Scan for the cell matching the given text and deliver its (x, y) coordinate at center. 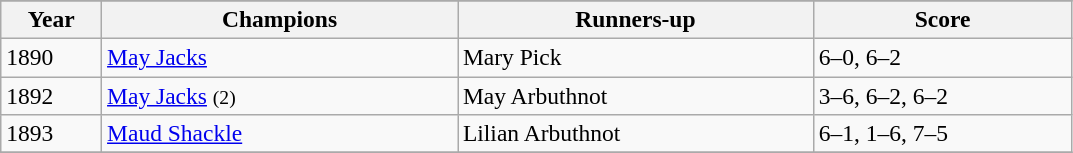
6–1, 1–6, 7–5 (942, 133)
3–6, 6–2, 6–2 (942, 95)
Maud Shackle (280, 133)
Runners-up (636, 19)
1890 (52, 57)
1893 (52, 133)
Mary Pick (636, 57)
May Arbuthnot (636, 95)
Year (52, 19)
May Jacks (2) (280, 95)
Lilian Arbuthnot (636, 133)
Champions (280, 19)
May Jacks (280, 57)
6–0, 6–2 (942, 57)
1892 (52, 95)
Score (942, 19)
